Capture the cell that displays the provided text and extract its (x, y) central coordinate. 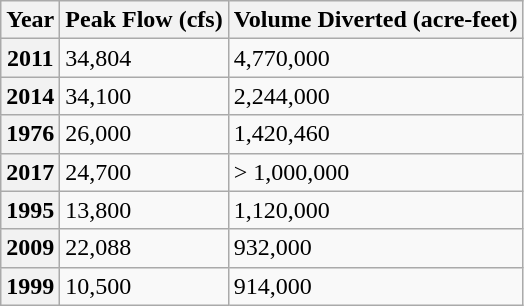
1995 (30, 210)
Peak Flow (cfs) (144, 20)
2011 (30, 58)
34,804 (144, 58)
26,000 (144, 134)
1,420,460 (376, 134)
914,000 (376, 286)
Volume Diverted (acre-feet) (376, 20)
1976 (30, 134)
932,000 (376, 248)
Year (30, 20)
1,120,000 (376, 210)
> 1,000,000 (376, 172)
2009 (30, 248)
2017 (30, 172)
34,100 (144, 96)
10,500 (144, 286)
4,770,000 (376, 58)
2014 (30, 96)
22,088 (144, 248)
13,800 (144, 210)
24,700 (144, 172)
1999 (30, 286)
2,244,000 (376, 96)
